Determine the [x, y] coordinate at the center of the cell enclosing the given text.  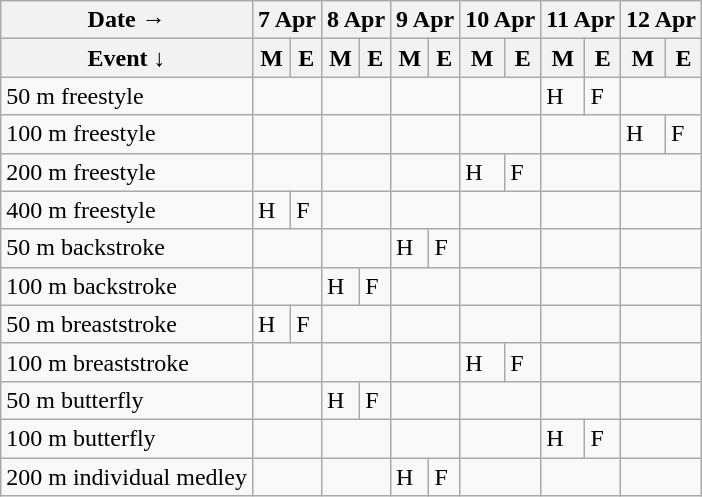
10 Apr [500, 20]
200 m freestyle [127, 172]
11 Apr [581, 20]
100 m backstroke [127, 286]
50 m butterfly [127, 400]
7 Apr [286, 20]
200 m individual medley [127, 477]
100 m freestyle [127, 134]
50 m breaststroke [127, 324]
Event ↓ [127, 58]
50 m backstroke [127, 248]
9 Apr [426, 20]
400 m freestyle [127, 210]
50 m freestyle [127, 96]
8 Apr [356, 20]
100 m butterfly [127, 438]
Date → [127, 20]
100 m breaststroke [127, 362]
12 Apr [660, 20]
